For the text-containing cell, return its midpoint in (x, y) coordinate format. 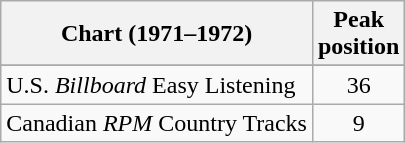
Canadian RPM Country Tracks (157, 123)
9 (358, 123)
Chart (1971–1972) (157, 34)
Peakposition (358, 34)
36 (358, 85)
U.S. Billboard Easy Listening (157, 85)
